Capture the cell that displays the provided text and extract its [X, Y] central coordinate. 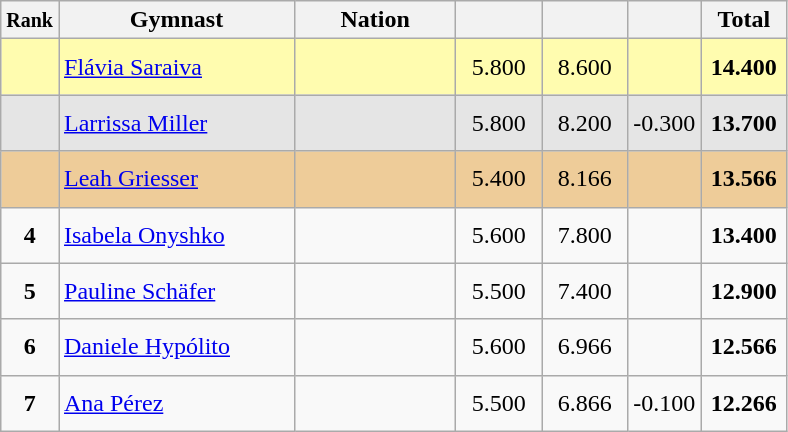
Daniele Hypólito [176, 347]
Larrissa Miller [176, 123]
-0.100 [664, 403]
13.566 [744, 179]
Rank [30, 20]
Ana Pérez [176, 403]
4 [30, 235]
8.600 [585, 67]
Gymnast [176, 20]
Nation [376, 20]
12.266 [744, 403]
14.400 [744, 67]
7.800 [585, 235]
-0.300 [664, 123]
7.400 [585, 291]
Flávia Saraiva [176, 67]
8.200 [585, 123]
6.966 [585, 347]
Total [744, 20]
6.866 [585, 403]
13.400 [744, 235]
12.900 [744, 291]
5 [30, 291]
5.400 [499, 179]
Leah Griesser [176, 179]
12.566 [744, 347]
13.700 [744, 123]
8.166 [585, 179]
Pauline Schäfer [176, 291]
Isabela Onyshko [176, 235]
7 [30, 403]
6 [30, 347]
